Search for the cell housing the specified text and yield its (X, Y) center coordinate. 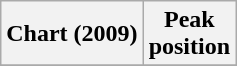
Peakposition (189, 34)
Chart (2009) (72, 34)
